From the cell containing the given text, extract its center point as [x, y] coordinate. 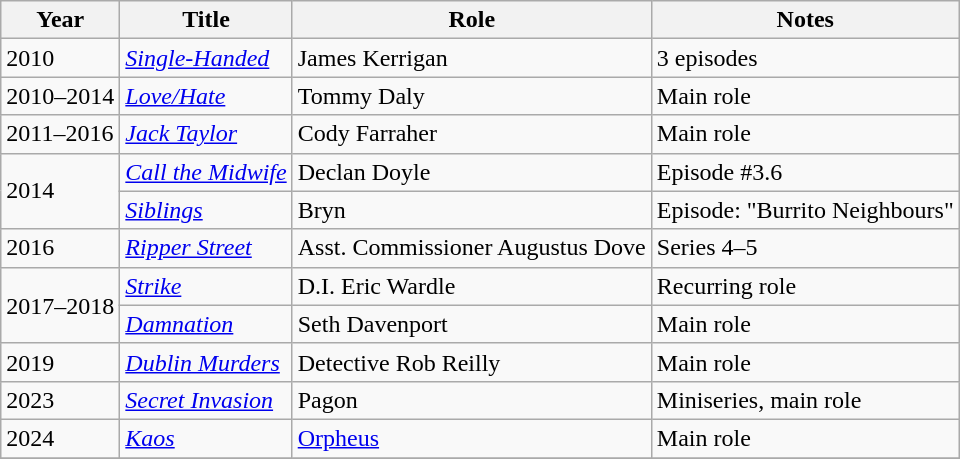
Secret Invasion [206, 400]
Pagon [472, 400]
Bryn [472, 210]
James Kerrigan [472, 58]
Love/Hate [206, 96]
2016 [60, 248]
2010 [60, 58]
2019 [60, 362]
Orpheus [472, 438]
Siblings [206, 210]
2011–2016 [60, 134]
2014 [60, 191]
Seth Davenport [472, 324]
Recurring role [805, 286]
2017–2018 [60, 305]
Miniseries, main role [805, 400]
Title [206, 20]
Call the Midwife [206, 172]
Ripper Street [206, 248]
2024 [60, 438]
Episode: "Burrito Neighbours" [805, 210]
Kaos [206, 438]
Jack Taylor [206, 134]
Series 4–5 [805, 248]
Cody Farraher [472, 134]
2010–2014 [60, 96]
Tommy Daly [472, 96]
3 episodes [805, 58]
Role [472, 20]
Declan Doyle [472, 172]
Single-Handed [206, 58]
D.I. Eric Wardle [472, 286]
Detective Rob Reilly [472, 362]
2023 [60, 400]
Damnation [206, 324]
Notes [805, 20]
Asst. Commissioner Augustus Dove [472, 248]
Episode #3.6 [805, 172]
Year [60, 20]
Dublin Murders [206, 362]
Strike [206, 286]
